Pinpoint the cell where the given text exists, returning its (X, Y) midpoint coordinate. 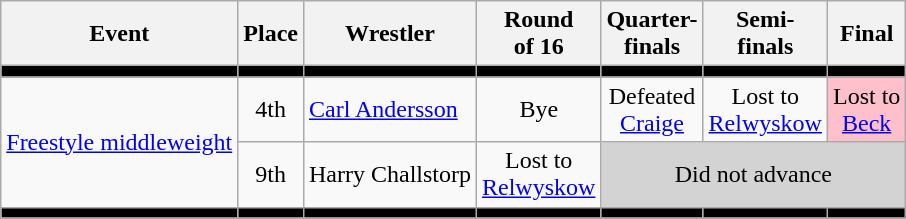
Lost to Beck (866, 110)
Place (271, 34)
Bye (539, 110)
Defeated Craige (652, 110)
Round of 16 (539, 34)
Final (866, 34)
Quarter-finals (652, 34)
Semi-finals (765, 34)
Event (120, 34)
Wrestler (390, 34)
Freestyle middleweight (120, 142)
Carl Andersson (390, 110)
Did not advance (754, 174)
Harry Challstorp (390, 174)
9th (271, 174)
4th (271, 110)
